Identify which cell holds the provided text, then report its [X, Y] central coordinate. 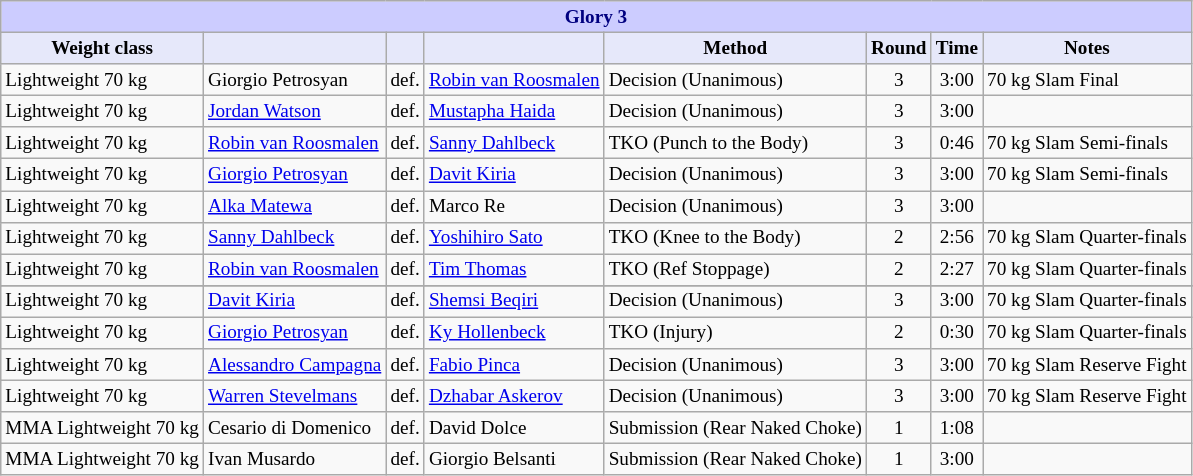
TKO (Ref Stoppage) [735, 270]
Glory 3 [596, 17]
0:30 [956, 333]
TKO (Injury) [735, 333]
Method [735, 48]
TKO (Knee to the Body) [735, 238]
Dzhabar Askerov [514, 396]
Weight class [102, 48]
Round [898, 48]
TKO (Punch to the Body) [735, 143]
0:46 [956, 143]
Shemsi Beqiri [514, 301]
Alessandro Campagna [294, 365]
Ivan Musardo [294, 460]
Time [956, 48]
Marco Re [514, 206]
Fabio Pinca [514, 365]
Ky Hollenbeck [514, 333]
Cesario di Domenico [294, 428]
David Dolce [514, 428]
Notes [1088, 48]
Tim Thomas [514, 270]
Alka Matewa [294, 206]
Mustapha Haida [514, 111]
2:56 [956, 238]
70 kg Slam Final [1088, 80]
Warren Stevelmans [294, 396]
Jordan Watson [294, 111]
Giorgio Belsanti [514, 460]
2:27 [956, 270]
Yoshihiro Sato [514, 238]
1:08 [956, 428]
